For the text-containing cell, return its midpoint in [x, y] coordinate format. 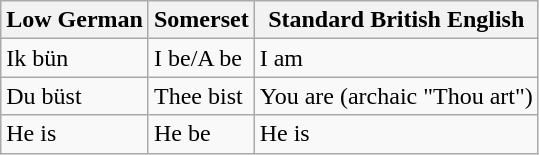
You are (archaic "Thou art") [396, 96]
Thee bist [201, 96]
Somerset [201, 20]
He be [201, 134]
Du büst [75, 96]
Low German [75, 20]
Ik bün [75, 58]
I be/A be [201, 58]
I am [396, 58]
Standard British English [396, 20]
